Return [X, Y] of the center of cell containing provided text 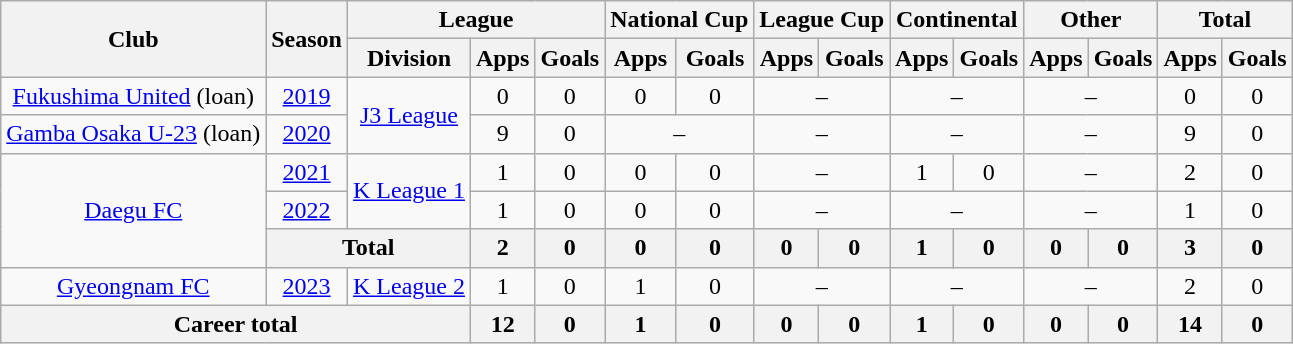
Fukushima United (loan) [134, 96]
Club [134, 39]
Gamba Osaka U-23 (loan) [134, 134]
K League 1 [408, 191]
Continental [957, 20]
12 [503, 324]
2019 [307, 96]
K League 2 [408, 286]
League Cup [822, 20]
Daegu FC [134, 210]
2021 [307, 172]
Gyeongnam FC [134, 286]
2023 [307, 286]
2020 [307, 134]
National Cup [680, 20]
Season [307, 39]
3 [1190, 248]
Career total [236, 324]
2022 [307, 210]
Division [408, 58]
J3 League [408, 115]
Other [1091, 20]
League [476, 20]
14 [1190, 324]
